Return the [X, Y] coordinate for the center point of the cell that contains the specified text.  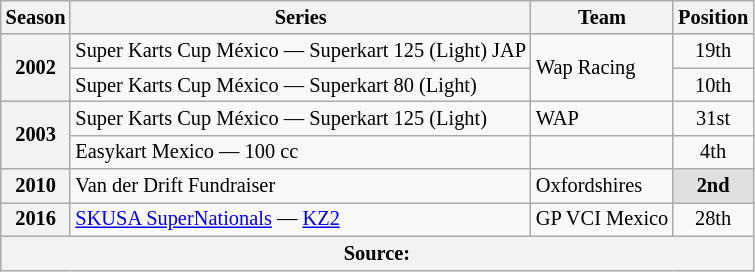
Position [713, 17]
Super Karts Cup México — Superkart 125 (Light) [300, 118]
Van der Drift Fundraiser [300, 186]
Oxfordshires [602, 186]
Source: [377, 253]
Season [36, 17]
SKUSA SuperNationals — KZ2 [300, 219]
2010 [36, 186]
2nd [713, 186]
2003 [36, 134]
Super Karts Cup México — Superkart 80 (Light) [300, 85]
Team [602, 17]
2002 [36, 68]
2016 [36, 219]
Wap Racing [602, 68]
Series [300, 17]
Easykart Mexico — 100 cc [300, 152]
4th [713, 152]
Super Karts Cup México — Superkart 125 (Light) JAP [300, 51]
31st [713, 118]
28th [713, 219]
GP VCI Mexico [602, 219]
10th [713, 85]
WAP [602, 118]
19th [713, 51]
